Find where the given text appears and provide that cell's center as [x, y] coordinate. 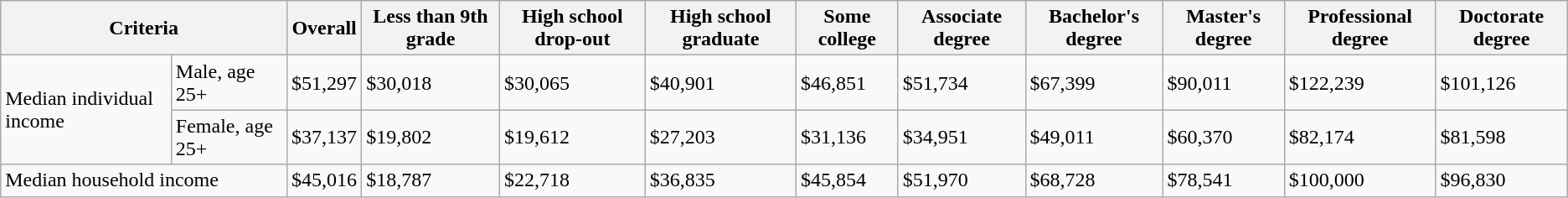
$30,065 [572, 82]
$100,000 [1360, 180]
$22,718 [572, 180]
$60,370 [1223, 138]
Median individual income [86, 110]
$31,136 [848, 138]
Associate degree [962, 29]
High school graduate [720, 29]
$68,728 [1094, 180]
$82,174 [1360, 138]
$19,802 [431, 138]
Median household income [144, 180]
$81,598 [1501, 138]
$30,018 [431, 82]
$49,011 [1094, 138]
$101,126 [1501, 82]
$96,830 [1501, 180]
Some college [848, 29]
$67,399 [1094, 82]
Less than 9th grade [431, 29]
Bachelor's degree [1094, 29]
Professional degree [1360, 29]
$27,203 [720, 138]
$90,011 [1223, 82]
$34,951 [962, 138]
$37,137 [325, 138]
$40,901 [720, 82]
$122,239 [1360, 82]
$19,612 [572, 138]
$51,297 [325, 82]
Master's degree [1223, 29]
Doctorate degree [1501, 29]
$18,787 [431, 180]
Female, age 25+ [229, 138]
$36,835 [720, 180]
Male, age 25+ [229, 82]
$51,970 [962, 180]
$78,541 [1223, 180]
Criteria [144, 29]
High school drop-out [572, 29]
$46,851 [848, 82]
$45,854 [848, 180]
$45,016 [325, 180]
$51,734 [962, 82]
Overall [325, 29]
